Pinpoint the cell where the given text exists, returning its (x, y) midpoint coordinate. 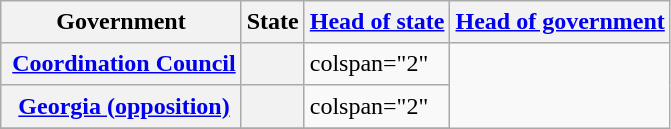
Head of government (560, 22)
Georgia (opposition) (121, 106)
Coordination Council (121, 64)
State (272, 22)
Head of state (377, 22)
Government (121, 22)
